Scan for the cell matching the given text and deliver its [x, y] coordinate at center. 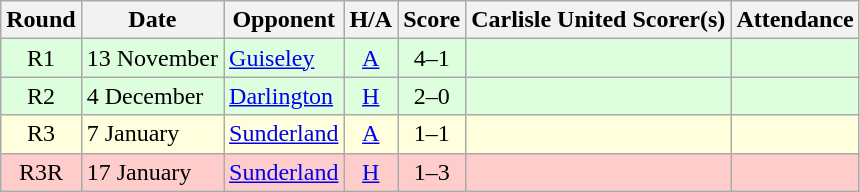
Round [41, 20]
Attendance [795, 20]
Date [152, 20]
17 January [152, 172]
R3R [41, 172]
R3 [41, 134]
4 December [152, 96]
Score [432, 20]
2–0 [432, 96]
Opponent [284, 20]
7 January [152, 134]
R1 [41, 58]
Darlington [284, 96]
1–3 [432, 172]
1–1 [432, 134]
4–1 [432, 58]
H/A [371, 20]
R2 [41, 96]
Guiseley [284, 58]
Carlisle United Scorer(s) [598, 20]
13 November [152, 58]
